Scan for the cell matching the given text and deliver its (x, y) coordinate at center. 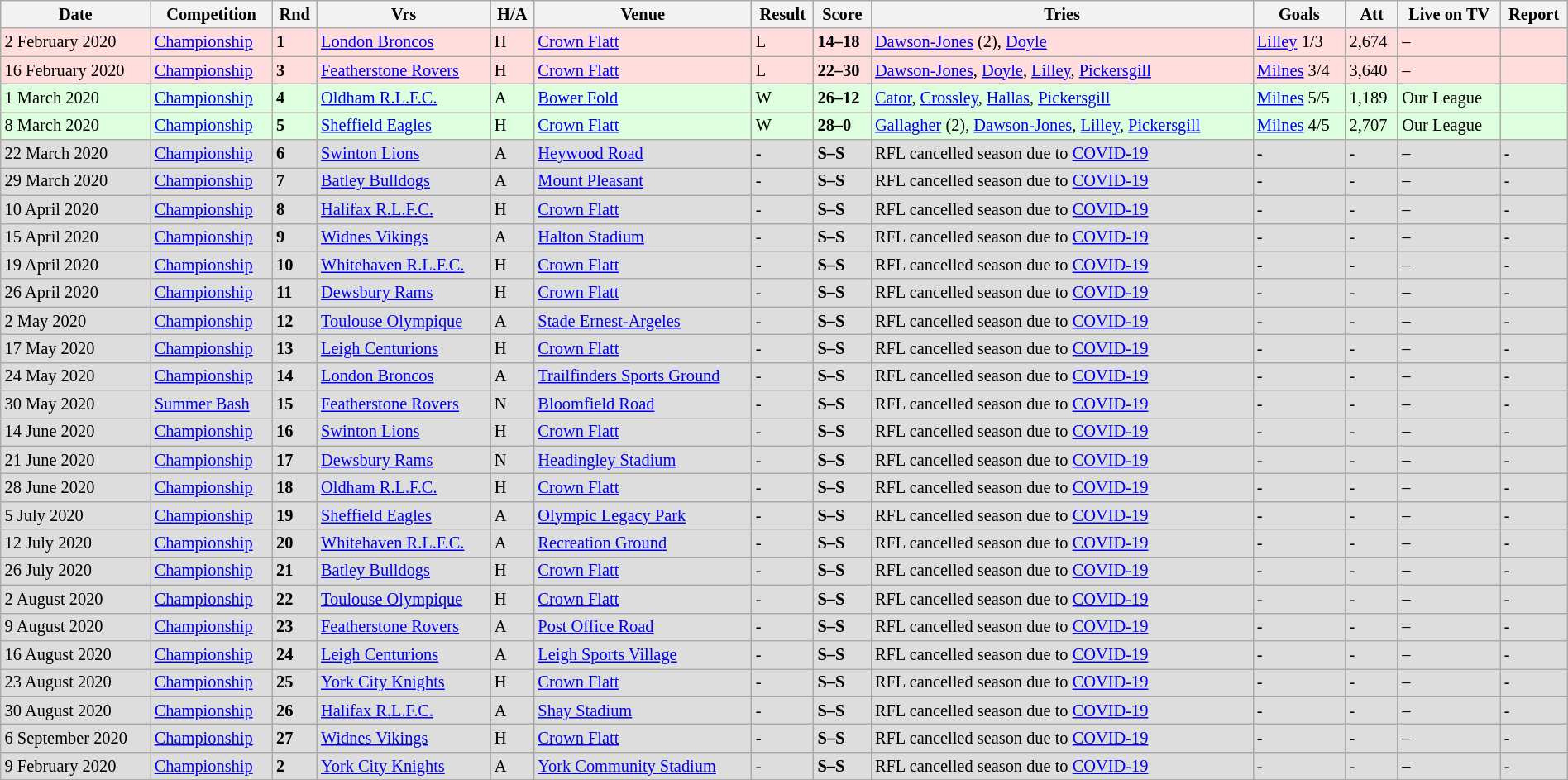
Competition (212, 14)
Venue (643, 14)
10 April 2020 (76, 209)
Olympic Legacy Park (643, 515)
13 (294, 348)
Bloomfield Road (643, 404)
4 (294, 98)
H/A (513, 14)
11 (294, 293)
Live on TV (1449, 14)
2,707 (1372, 126)
2 (294, 766)
28 June 2020 (76, 487)
2 February 2020 (76, 42)
8 March 2020 (76, 126)
7 (294, 181)
Milnes 3/4 (1299, 70)
16 February 2020 (76, 70)
19 April 2020 (76, 265)
Headingley Stadium (643, 460)
Milnes 4/5 (1299, 126)
24 (294, 654)
20 (294, 543)
Result (782, 14)
28–0 (842, 126)
23 August 2020 (76, 682)
Lilley 1/3 (1299, 42)
Cator, Crossley, Hallas, Pickersgill (1062, 98)
30 August 2020 (76, 711)
26–12 (842, 98)
12 July 2020 (76, 543)
Dawson-Jones (2), Doyle (1062, 42)
29 March 2020 (76, 181)
22 March 2020 (76, 154)
3,640 (1372, 70)
9 February 2020 (76, 766)
5 (294, 126)
2 August 2020 (76, 599)
2 May 2020 (76, 321)
Bower Fold (643, 98)
Vrs (404, 14)
26 April 2020 (76, 293)
2,674 (1372, 42)
12 (294, 321)
1,189 (1372, 98)
15 (294, 404)
6 (294, 154)
9 August 2020 (76, 627)
15 April 2020 (76, 237)
Report (1533, 14)
Leigh Sports Village (643, 654)
17 May 2020 (76, 348)
5 July 2020 (76, 515)
10 (294, 265)
Date (76, 14)
18 (294, 487)
17 (294, 460)
Tries (1062, 14)
27 (294, 738)
8 (294, 209)
22–30 (842, 70)
Recreation Ground (643, 543)
Att (1372, 14)
Score (842, 14)
6 September 2020 (76, 738)
3 (294, 70)
Summer Bash (212, 404)
19 (294, 515)
16 August 2020 (76, 654)
21 (294, 571)
14 (294, 376)
Mount Pleasant (643, 181)
21 June 2020 (76, 460)
Halton Stadium (643, 237)
22 (294, 599)
26 (294, 711)
9 (294, 237)
Rnd (294, 14)
24 May 2020 (76, 376)
Trailfinders Sports Ground (643, 376)
Post Office Road (643, 627)
Dawson-Jones, Doyle, Lilley, Pickersgill (1062, 70)
1 (294, 42)
Milnes 5/5 (1299, 98)
23 (294, 627)
26 July 2020 (76, 571)
Gallagher (2), Dawson-Jones, Lilley, Pickersgill (1062, 126)
York Community Stadium (643, 766)
Heywood Road (643, 154)
Goals (1299, 14)
16 (294, 432)
Shay Stadium (643, 711)
14–18 (842, 42)
30 May 2020 (76, 404)
Stade Ernest-Argeles (643, 321)
1 March 2020 (76, 98)
14 June 2020 (76, 432)
25 (294, 682)
